Capture the cell that displays the provided text and extract its [x, y] central coordinate. 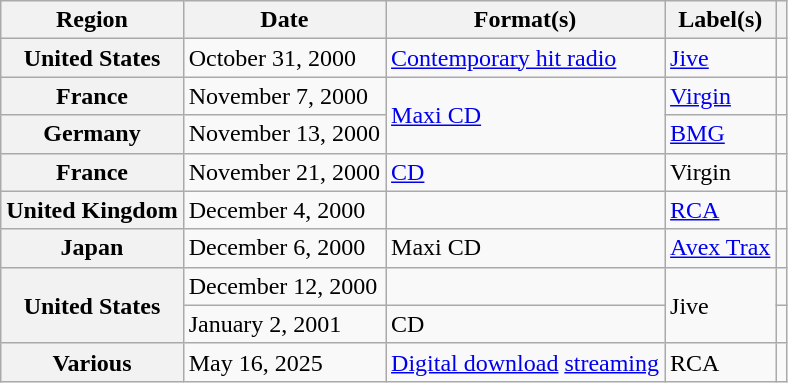
November 7, 2000 [284, 96]
December 4, 2000 [284, 210]
United Kingdom [92, 210]
October 31, 2000 [284, 58]
November 13, 2000 [284, 134]
Various [92, 362]
December 12, 2000 [284, 286]
Japan [92, 248]
BMG [720, 134]
Format(s) [526, 20]
November 21, 2000 [284, 172]
Region [92, 20]
Avex Trax [720, 248]
May 16, 2025 [284, 362]
Date [284, 20]
Contemporary hit radio [526, 58]
January 2, 2001 [284, 324]
Label(s) [720, 20]
Digital download streaming [526, 362]
Germany [92, 134]
December 6, 2000 [284, 248]
